Search for the cell housing the specified text and yield its (x, y) center coordinate. 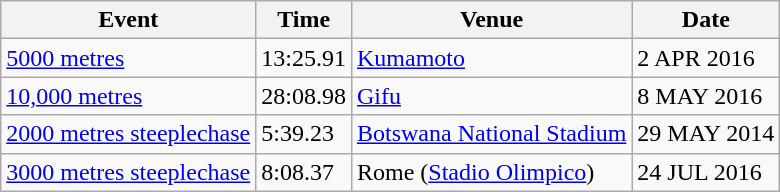
Kumamoto (491, 58)
Botswana National Stadium (491, 134)
Date (706, 20)
5000 metres (128, 58)
Event (128, 20)
Rome (Stadio Olimpico) (491, 172)
13:25.91 (304, 58)
10,000 metres (128, 96)
2000 metres steeplechase (128, 134)
2 APR 2016 (706, 58)
8:08.37 (304, 172)
3000 metres steeplechase (128, 172)
Venue (491, 20)
Time (304, 20)
8 MAY 2016 (706, 96)
28:08.98 (304, 96)
29 MAY 2014 (706, 134)
Gifu (491, 96)
5:39.23 (304, 134)
24 JUL 2016 (706, 172)
